Identify which cell holds the provided text, then report its [X, Y] central coordinate. 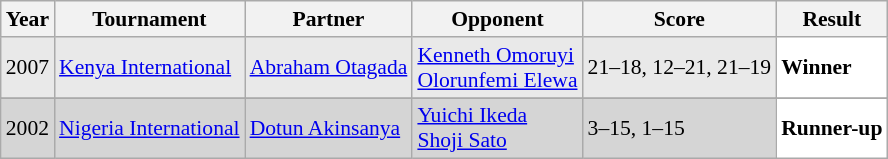
2002 [28, 128]
Result [832, 19]
Nigeria International [150, 128]
Yuichi Ikeda Shoji Sato [497, 128]
Winner [832, 68]
Runner-up [832, 128]
2007 [28, 68]
Year [28, 19]
Opponent [497, 19]
Kenneth Omoruyi Olorunfemi Elewa [497, 68]
Partner [329, 19]
Tournament [150, 19]
Score [680, 19]
3–15, 1–15 [680, 128]
Kenya International [150, 68]
Dotun Akinsanya [329, 128]
21–18, 12–21, 21–19 [680, 68]
Abraham Otagada [329, 68]
